Search for the cell housing the specified text and yield its (x, y) center coordinate. 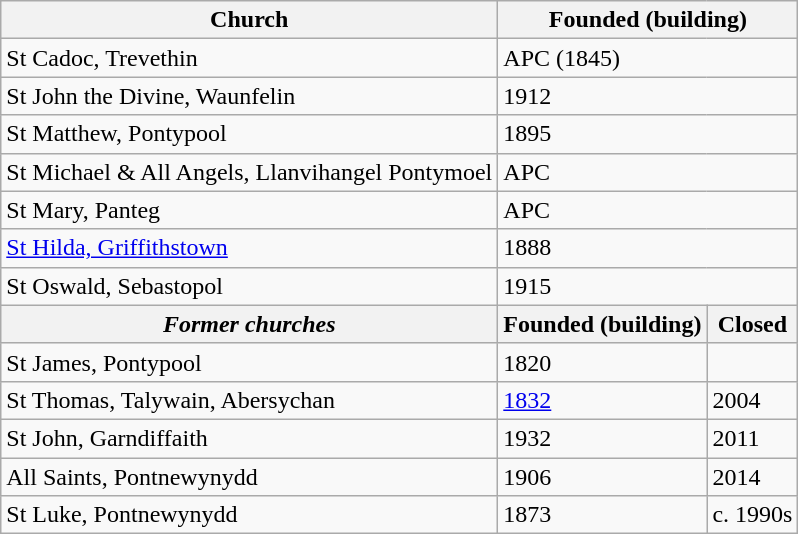
APC (1845) (648, 58)
2014 (752, 477)
St Oswald, Sebastopol (250, 286)
St John, Garndiffaith (250, 438)
2004 (752, 400)
St Mary, Panteg (250, 210)
1832 (602, 400)
1820 (602, 362)
1895 (648, 134)
St John the Divine, Waunfelin (250, 96)
St Thomas, Talywain, Abersychan (250, 400)
2011 (752, 438)
St Matthew, Pontypool (250, 134)
Former churches (250, 324)
1932 (602, 438)
c. 1990s (752, 515)
1912 (648, 96)
1873 (602, 515)
St James, Pontypool (250, 362)
1915 (648, 286)
1906 (602, 477)
1888 (648, 248)
St Cadoc, Trevethin (250, 58)
St Hilda, Griffithstown (250, 248)
St Luke, Pontnewynydd (250, 515)
Closed (752, 324)
Church (250, 20)
All Saints, Pontnewynydd (250, 477)
St Michael & All Angels, Llanvihangel Pontymoel (250, 172)
